Pinpoint the cell where the given text exists, returning its [X, Y] midpoint coordinate. 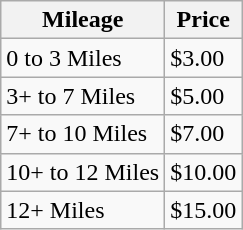
7+ to 10 Miles [83, 134]
$5.00 [204, 96]
0 to 3 Miles [83, 58]
$3.00 [204, 58]
$7.00 [204, 134]
$15.00 [204, 210]
3+ to 7 Miles [83, 96]
12+ Miles [83, 210]
Price [204, 20]
Mileage [83, 20]
10+ to 12 Miles [83, 172]
$10.00 [204, 172]
